Provide the [X, Y] coordinate of the cell's center where the given text is located.  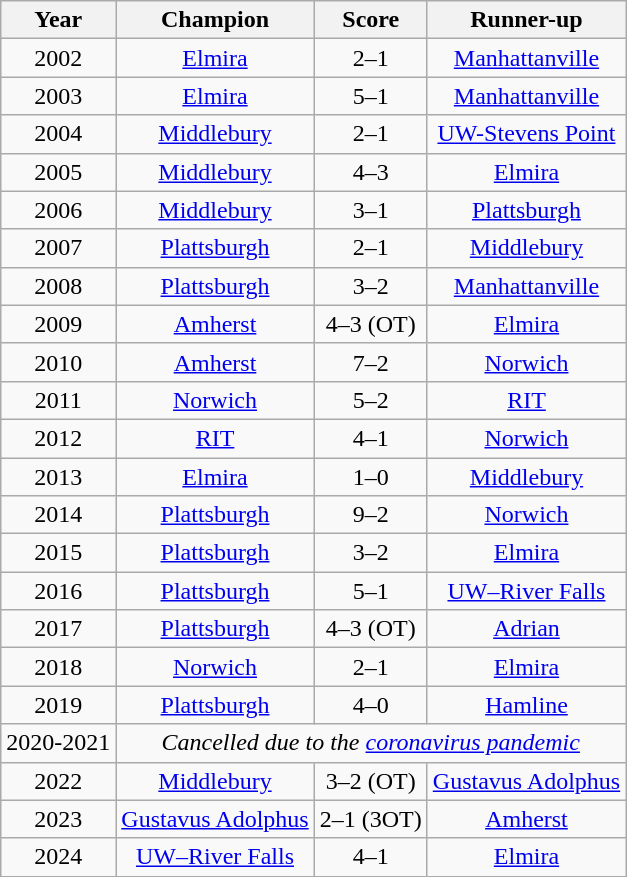
2002 [58, 58]
2–1 (3OT) [370, 819]
2014 [58, 515]
Year [58, 20]
2005 [58, 172]
2016 [58, 591]
2009 [58, 324]
2007 [58, 248]
5–2 [370, 400]
9–2 [370, 515]
Runner-up [526, 20]
Adrian [526, 629]
2020-2021 [58, 743]
7–2 [370, 362]
2008 [58, 286]
2024 [58, 857]
4–3 [370, 172]
2012 [58, 438]
2022 [58, 781]
UW-Stevens Point [526, 134]
2006 [58, 210]
2004 [58, 134]
3–2 (OT) [370, 781]
Score [370, 20]
2010 [58, 362]
Champion [215, 20]
Hamline [526, 705]
2015 [58, 553]
1–0 [370, 477]
2003 [58, 96]
2011 [58, 400]
2017 [58, 629]
2018 [58, 667]
2023 [58, 819]
2013 [58, 477]
Cancelled due to the coronavirus pandemic [371, 743]
4–0 [370, 705]
2019 [58, 705]
3–1 [370, 210]
